Return the [x, y] coordinate for the center point of the cell that contains the specified text.  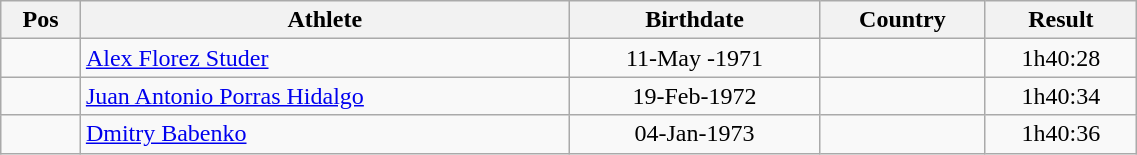
Alex Florez Studer [324, 58]
Pos [41, 20]
19-Feb-1972 [694, 96]
1h40:34 [1061, 96]
Birthdate [694, 20]
04-Jan-1973 [694, 134]
Result [1061, 20]
Country [902, 20]
1h40:28 [1061, 58]
11-May -1971 [694, 58]
Dmitry Babenko [324, 134]
Athlete [324, 20]
1h40:36 [1061, 134]
Juan Antonio Porras Hidalgo [324, 96]
